Extract the [X, Y] coordinate from the center of the cell holding the provided text.  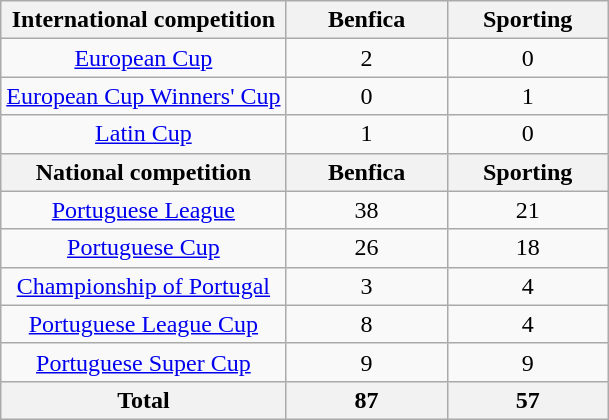
Total [144, 400]
57 [528, 400]
3 [366, 286]
87 [366, 400]
Championship of Portugal [144, 286]
International competition [144, 20]
8 [366, 324]
Portuguese League [144, 210]
21 [528, 210]
European Cup [144, 58]
18 [528, 248]
Latin Cup [144, 134]
38 [366, 210]
Portuguese League Cup [144, 324]
26 [366, 248]
National competition [144, 172]
Portuguese Cup [144, 248]
2 [366, 58]
European Cup Winners' Cup [144, 96]
Portuguese Super Cup [144, 362]
